Return (X, Y) of the center of cell containing provided text 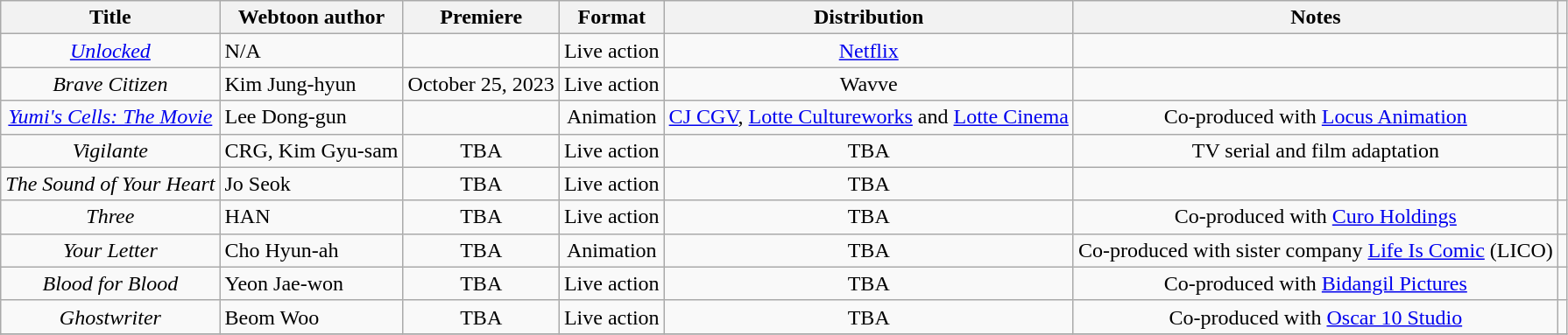
CRG, Kim Gyu-sam (312, 150)
Netflix (869, 51)
Co-produced with Oscar 10 Studio (1316, 317)
Co-produced with Locus Animation (1316, 117)
Beom Woo (312, 317)
Co-produced with Curo Holdings (1316, 217)
Jo Seok (312, 184)
Wavve (869, 84)
CJ CGV, Lotte Cultureworks and Lotte Cinema (869, 117)
Yeon Jae-won (312, 283)
Unlocked (110, 51)
The Sound of Your Heart (110, 184)
Yumi's Cells: The Movie (110, 117)
Your Letter (110, 250)
Notes (1316, 17)
Co-produced with Bidangil Pictures (1316, 283)
HAN (312, 217)
Premiere (481, 17)
Cho Hyun-ah (312, 250)
Kim Jung-hyun (312, 84)
October 25, 2023 (481, 84)
Ghostwriter (110, 317)
Webtoon author (312, 17)
Title (110, 17)
TV serial and film adaptation (1316, 150)
Lee Dong-gun (312, 117)
Co-produced with sister company Life Is Comic (LICO) (1316, 250)
N/A (312, 51)
Brave Citizen (110, 84)
Format (611, 17)
Blood for Blood (110, 283)
Distribution (869, 17)
Three (110, 217)
Vigilante (110, 150)
